From the cell containing the given text, extract its center point as (x, y) coordinate. 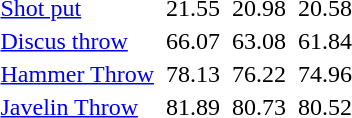
76.22 (260, 74)
63.08 (260, 41)
66.07 (194, 41)
78.13 (194, 74)
